Find where the given text appears and provide that cell's center as [x, y] coordinate. 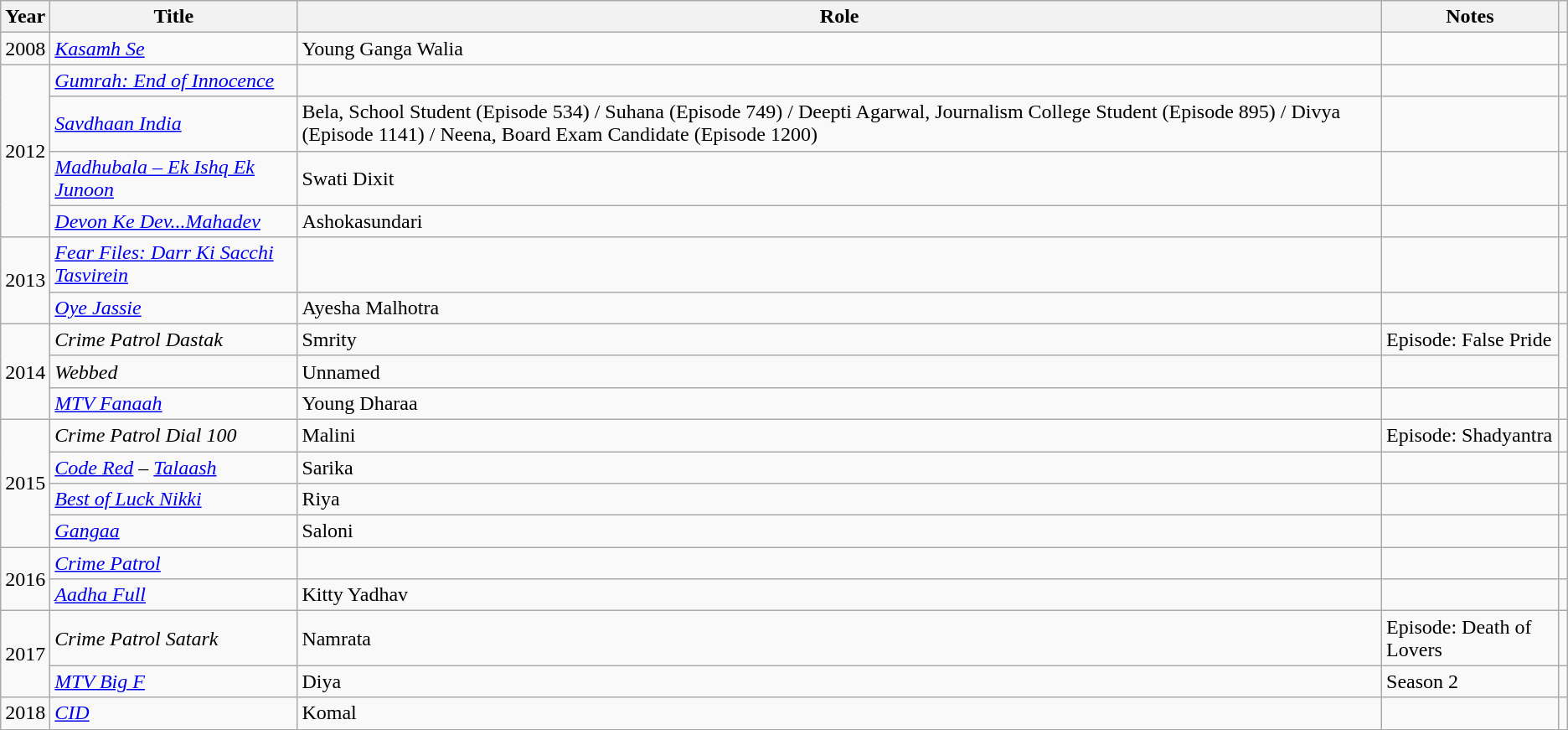
Crime Patrol [174, 563]
Young Ganga Walia [839, 49]
Kitty Yadhav [839, 595]
Gangaa [174, 531]
2016 [25, 579]
Swati Dixit [839, 178]
Madhubala – Ek Ishq Ek Junoon [174, 178]
Episode: False Pride [1471, 339]
Fear Files: Darr Ki Sacchi Tasvirein [174, 265]
2008 [25, 49]
Gumrah: End of Innocence [174, 80]
Ashokasundari [839, 221]
Kasamh Se [174, 49]
Malini [839, 435]
2012 [25, 151]
Devon Ke Dev...Mahadev [174, 221]
Episode: Shadyantra [1471, 435]
Year [25, 17]
Smrity [839, 339]
Oye Jassie [174, 308]
Riya [839, 500]
Namrata [839, 639]
MTV Big F [174, 681]
Diya [839, 681]
CID [174, 713]
Unnamed [839, 371]
Webbed [174, 371]
Episode: Death of Lovers [1471, 639]
2013 [25, 280]
Role [839, 17]
2017 [25, 654]
Crime Patrol Dial 100 [174, 435]
2018 [25, 713]
Komal [839, 713]
Best of Luck Nikki [174, 500]
Ayesha Malhotra [839, 308]
Season 2 [1471, 681]
Notes [1471, 17]
Savdhaan India [174, 124]
MTV Fanaah [174, 403]
Young Dharaa [839, 403]
Crime Patrol Dastak [174, 339]
Title [174, 17]
Sarika [839, 467]
Aadha Full [174, 595]
Code Red – Talaash [174, 467]
Saloni [839, 531]
Crime Patrol Satark [174, 639]
2015 [25, 483]
2014 [25, 371]
